Provide the (x, y) coordinate of the cell's center where the given text is located.  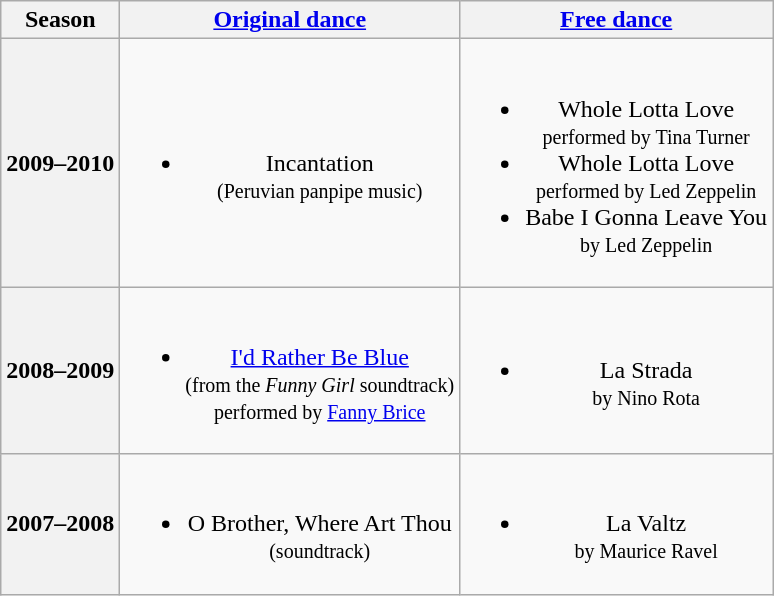
Original dance (290, 20)
Whole Lotta Love performed by Tina Turner Whole Lotta Love performed by Led Zeppelin Babe I Gonna Leave You by Led Zeppelin (616, 163)
Incantation (Peruvian panpipe music) (290, 163)
Free dance (616, 20)
I'd Rather Be Blue (from the Funny Girl soundtrack) performed by Fanny Brice (290, 370)
O Brother, Where Art Thou (soundtrack) (290, 524)
2008–2009 (60, 370)
2007–2008 (60, 524)
Season (60, 20)
La Valtz by Maurice Ravel (616, 524)
2009–2010 (60, 163)
La Strada by Nino Rota (616, 370)
